For the text-containing cell, return its midpoint in (x, y) coordinate format. 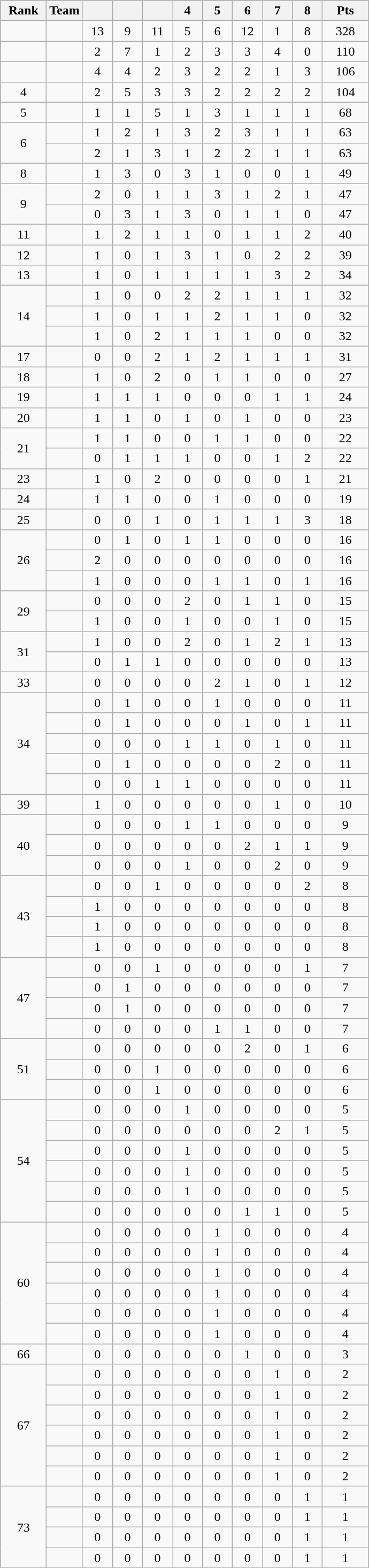
328 (345, 31)
26 (24, 560)
Team (65, 11)
Rank (24, 11)
43 (24, 916)
73 (24, 1527)
54 (24, 1160)
Pts (345, 11)
49 (345, 173)
10 (345, 804)
14 (24, 316)
29 (24, 611)
25 (24, 519)
17 (24, 357)
106 (345, 72)
67 (24, 1425)
68 (345, 112)
27 (345, 377)
110 (345, 51)
66 (24, 1354)
20 (24, 418)
33 (24, 682)
60 (24, 1282)
51 (24, 1069)
104 (345, 92)
